Scan for the cell matching the given text and deliver its (x, y) coordinate at center. 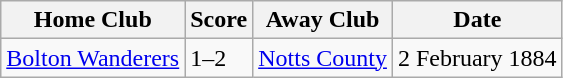
2 February 1884 (477, 58)
Score (219, 20)
Away Club (323, 20)
Notts County (323, 58)
1–2 (219, 58)
Date (477, 20)
Home Club (93, 20)
Bolton Wanderers (93, 58)
